For the text-containing cell, return its midpoint in [x, y] coordinate format. 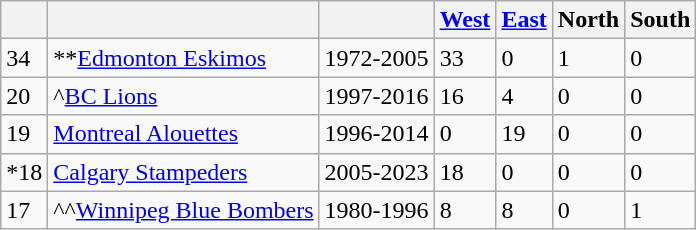
18 [465, 172]
**Edmonton Eskimos [184, 58]
34 [24, 58]
1972-2005 [376, 58]
Calgary Stampeders [184, 172]
Montreal Alouettes [184, 134]
East [524, 20]
2005-2023 [376, 172]
20 [24, 96]
South [660, 20]
*18 [24, 172]
North [588, 20]
1980-1996 [376, 210]
1997-2016 [376, 96]
West [465, 20]
33 [465, 58]
16 [465, 96]
^^Winnipeg Blue Bombers [184, 210]
1996-2014 [376, 134]
17 [24, 210]
^BC Lions [184, 96]
4 [524, 96]
